Find where the given text appears and provide that cell's center as [x, y] coordinate. 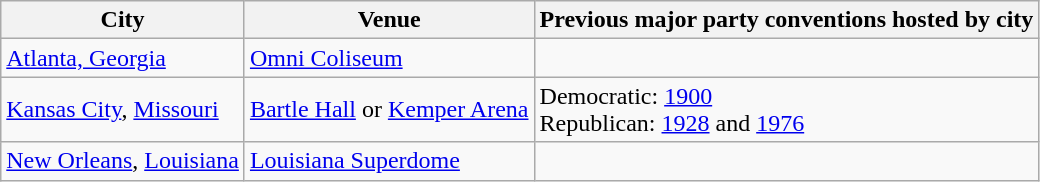
Atlanta, Georgia [123, 58]
Previous major party conventions hosted by city [786, 20]
City [123, 20]
Venue [389, 20]
Omni Coliseum [389, 58]
Kansas City, Missouri [123, 110]
Louisiana Superdome [389, 161]
Democratic: 1900Republican: 1928 and 1976 [786, 110]
New Orleans, Louisiana [123, 161]
Bartle Hall or Kemper Arena [389, 110]
